Determine the [x, y] coordinate at the center of the cell enclosing the given text.  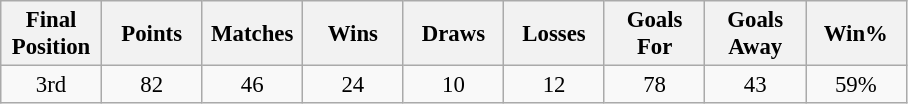
Points [152, 34]
Win% [856, 34]
Wins [354, 34]
43 [756, 85]
Draws [454, 34]
Final Position [52, 34]
Goals For [654, 34]
Losses [554, 34]
59% [856, 85]
82 [152, 85]
12 [554, 85]
3rd [52, 85]
Matches [252, 34]
10 [454, 85]
Goals Away [756, 34]
24 [354, 85]
78 [654, 85]
46 [252, 85]
